Detect which cell encompasses the target text, then output its [x, y] center coordinate. 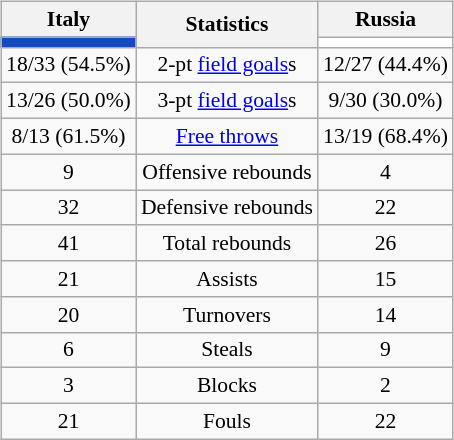
Offensive rebounds [227, 172]
4 [386, 172]
2 [386, 386]
Italy [68, 19]
18/33 (54.5%) [68, 65]
14 [386, 314]
Total rebounds [227, 243]
Steals [227, 350]
Free throws [227, 136]
9/30 (30.0%) [386, 101]
3-pt field goalss [227, 101]
6 [68, 350]
20 [68, 314]
Turnovers [227, 314]
3 [68, 386]
Fouls [227, 421]
8/13 (61.5%) [68, 136]
26 [386, 243]
13/26 (50.0%) [68, 101]
Russia [386, 19]
13/19 (68.4%) [386, 136]
2-pt field goalss [227, 65]
32 [68, 208]
41 [68, 243]
Defensive rebounds [227, 208]
Assists [227, 279]
Statistics [227, 24]
12/27 (44.4%) [386, 65]
Blocks [227, 386]
15 [386, 279]
